Detect which cell encompasses the target text, then output its (x, y) center coordinate. 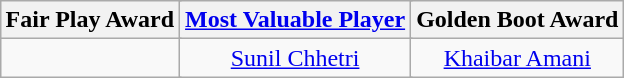
Golden Boot Award (518, 20)
Khaibar Amani (518, 58)
Most Valuable Player (296, 20)
Sunil Chhetri (296, 58)
Fair Play Award (90, 20)
